Search for the cell housing the specified text and yield its (X, Y) center coordinate. 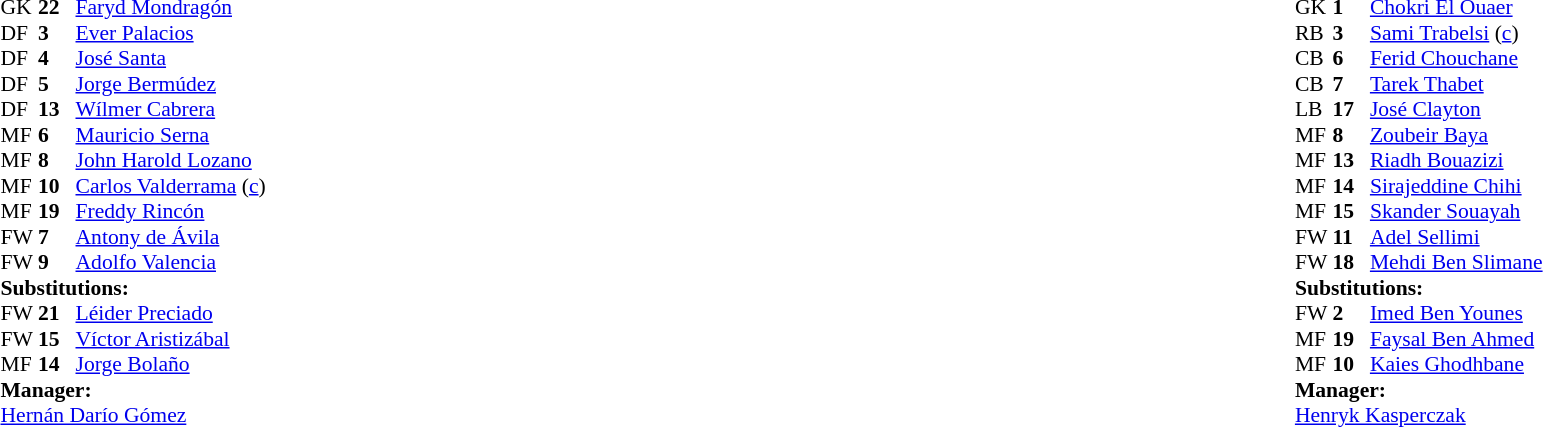
Kaies Ghodhbane (1456, 365)
Zoubeir Baya (1456, 135)
Antony de Ávila (171, 237)
9 (57, 263)
Adolfo Valencia (171, 263)
4 (57, 59)
11 (1351, 237)
Mehdi Ben Slimane (1456, 263)
Jorge Bolaño (171, 365)
Sirajeddine Chihi (1456, 186)
Sami Trabelsi (c) (1456, 33)
Faysal Ben Ahmed (1456, 339)
5 (57, 84)
Víctor Aristizábal (171, 339)
Skander Souayah (1456, 211)
Tarek Thabet (1456, 84)
José Santa (171, 59)
Ever Palacios (171, 33)
Léider Preciado (171, 313)
Riadh Bouazizi (1456, 161)
Adel Sellimi (1456, 237)
RB (1314, 33)
21 (57, 313)
18 (1351, 263)
17 (1351, 109)
Carlos Valderrama (c) (171, 186)
Wílmer Cabrera (171, 109)
Jorge Bermúdez (171, 84)
José Clayton (1456, 109)
Freddy Rincón (171, 211)
Imed Ben Younes (1456, 313)
Ferid Chouchane (1456, 59)
LB (1314, 109)
John Harold Lozano (171, 161)
Mauricio Serna (171, 135)
2 (1351, 313)
